For the text-containing cell, return its midpoint in (X, Y) coordinate format. 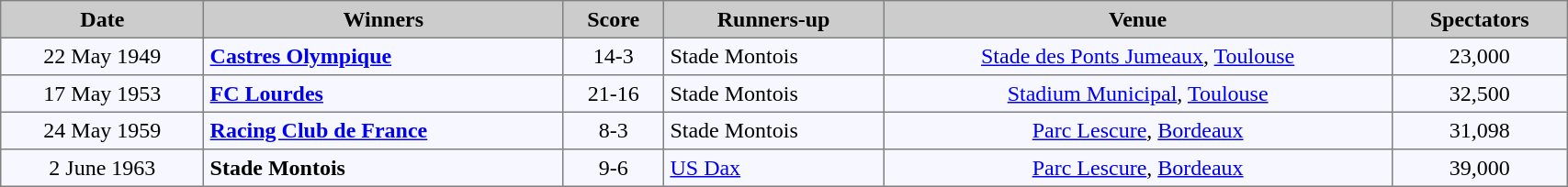
Stade des Ponts Jumeaux, Toulouse (1138, 56)
Date (103, 19)
39,000 (1480, 168)
Score (614, 19)
32,500 (1480, 93)
2 June 1963 (103, 168)
14-3 (614, 56)
Winners (384, 19)
Runners-up (773, 19)
FC Lourdes (384, 93)
8-3 (614, 130)
Stadium Municipal, Toulouse (1138, 93)
Venue (1138, 19)
US Dax (773, 168)
17 May 1953 (103, 93)
24 May 1959 (103, 130)
23,000 (1480, 56)
Spectators (1480, 19)
22 May 1949 (103, 56)
9-6 (614, 168)
21-16 (614, 93)
Castres Olympique (384, 56)
31,098 (1480, 130)
Racing Club de France (384, 130)
